Extract the (X, Y) coordinate from the center of the cell holding the provided text.  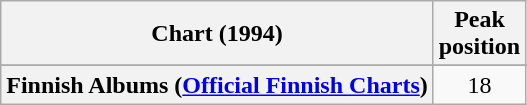
Peakposition (479, 34)
18 (479, 85)
Finnish Albums (Official Finnish Charts) (217, 85)
Chart (1994) (217, 34)
